Return the (X, Y) coordinate for the center point of the cell that contains the specified text.  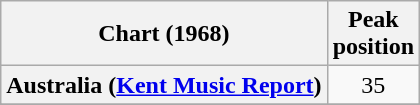
35 (373, 85)
Peakposition (373, 34)
Chart (1968) (164, 34)
Australia (Kent Music Report) (164, 85)
